Return the (x, y) coordinate for the center point of the cell that contains the specified text.  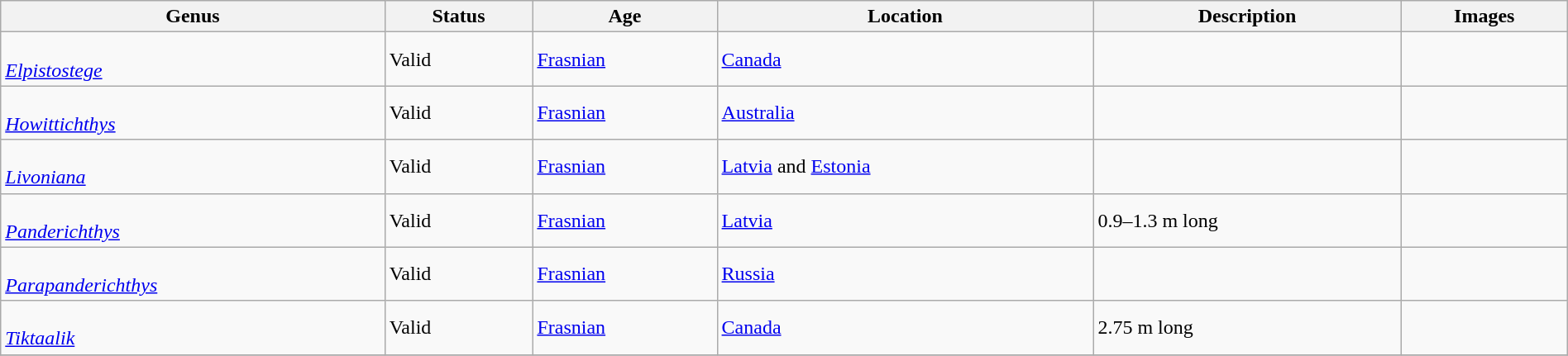
Panderichthys (193, 220)
Tiktaalik (193, 327)
Age (625, 17)
Latvia and Estonia (905, 167)
2.75 m long (1247, 327)
Latvia (905, 220)
Howittichthys (193, 112)
0.9–1.3 m long (1247, 220)
Location (905, 17)
Genus (193, 17)
Livoniana (193, 167)
Status (458, 17)
Russia (905, 274)
Australia (905, 112)
Description (1247, 17)
Parapanderichthys (193, 274)
Elpistostege (193, 59)
Images (1484, 17)
